For the text-containing cell, return its midpoint in [x, y] coordinate format. 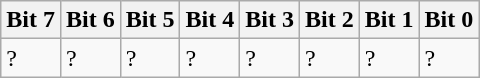
Bit 6 [90, 20]
Bit 1 [389, 20]
Bit 2 [329, 20]
Bit 4 [210, 20]
Bit 3 [270, 20]
Bit 0 [449, 20]
Bit 7 [31, 20]
Bit 5 [150, 20]
